For the text-containing cell, return its midpoint in (X, Y) coordinate format. 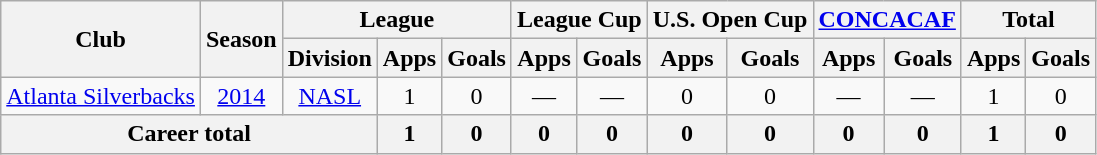
Club (101, 39)
CONCACAF (887, 20)
2014 (241, 96)
Division (330, 58)
U.S. Open Cup (730, 20)
Season (241, 39)
League (396, 20)
Total (1028, 20)
League Cup (579, 20)
Career total (190, 134)
Atlanta Silverbacks (101, 96)
NASL (330, 96)
